Find where the given text appears and provide that cell's center as (x, y) coordinate. 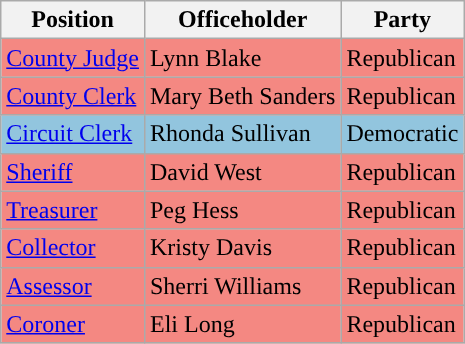
David West (242, 172)
County Judge (73, 58)
Officeholder (242, 20)
Peg Hess (242, 210)
Sheriff (73, 172)
Lynn Blake (242, 58)
Mary Beth Sanders (242, 96)
Collector (73, 248)
County Clerk (73, 96)
Kristy Davis (242, 248)
Position (73, 20)
Coroner (73, 324)
Assessor (73, 286)
Democratic (402, 134)
Party (402, 20)
Rhonda Sullivan (242, 134)
Treasurer (73, 210)
Sherri Williams (242, 286)
Eli Long (242, 324)
Circuit Clerk (73, 134)
